Return the [X, Y] coordinate for the center point of the cell that contains the specified text.  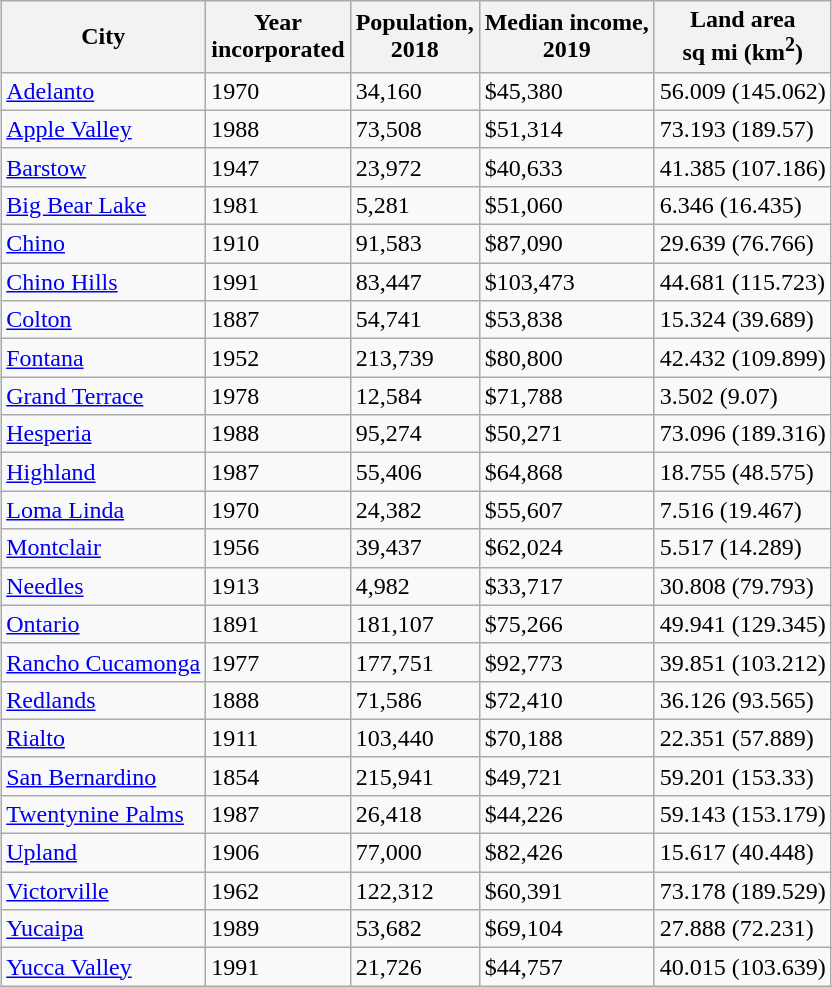
Barstow [104, 167]
23,972 [414, 167]
22.351 (57.889) [742, 738]
$40,633 [566, 167]
Chino Hills [104, 282]
$82,426 [566, 853]
1913 [278, 586]
Upland [104, 853]
Yucca Valley [104, 967]
83,447 [414, 282]
Loma Linda [104, 510]
Yucaipa [104, 929]
5,281 [414, 205]
122,312 [414, 891]
7.516 (19.467) [742, 510]
1989 [278, 929]
1977 [278, 662]
San Bernardino [104, 776]
5.517 (14.289) [742, 548]
Big Bear Lake [104, 205]
15.324 (39.689) [742, 320]
$33,717 [566, 586]
Hesperia [104, 434]
Grand Terrace [104, 396]
1911 [278, 738]
26,418 [414, 814]
103,440 [414, 738]
$70,188 [566, 738]
$71,788 [566, 396]
6.346 (16.435) [742, 205]
Fontana [104, 358]
1956 [278, 548]
1887 [278, 320]
53,682 [414, 929]
$44,757 [566, 967]
1891 [278, 624]
42.432 (109.899) [742, 358]
$103,473 [566, 282]
44.681 (115.723) [742, 282]
40.015 (103.639) [742, 967]
73.178 (189.529) [742, 891]
54,741 [414, 320]
$69,104 [566, 929]
1978 [278, 396]
1854 [278, 776]
City [104, 37]
Population,2018 [414, 37]
$50,271 [566, 434]
41.385 (107.186) [742, 167]
Highland [104, 472]
71,586 [414, 700]
Redlands [104, 700]
34,160 [414, 91]
$55,607 [566, 510]
$51,314 [566, 129]
$53,838 [566, 320]
$60,391 [566, 891]
Rancho Cucamonga [104, 662]
1952 [278, 358]
73.096 (189.316) [742, 434]
95,274 [414, 434]
Year incorporated [278, 37]
Rialto [104, 738]
$87,090 [566, 244]
3.502 (9.07) [742, 396]
55,406 [414, 472]
$72,410 [566, 700]
Adelanto [104, 91]
Needles [104, 586]
27.888 (72.231) [742, 929]
59.143 (153.179) [742, 814]
Montclair [104, 548]
213,739 [414, 358]
$92,773 [566, 662]
21,726 [414, 967]
177,751 [414, 662]
4,982 [414, 586]
215,941 [414, 776]
Ontario [104, 624]
29.639 (76.766) [742, 244]
30.808 (79.793) [742, 586]
1947 [278, 167]
$75,266 [566, 624]
Twentynine Palms [104, 814]
18.755 (48.575) [742, 472]
$49,721 [566, 776]
1910 [278, 244]
Colton [104, 320]
49.941 (129.345) [742, 624]
91,583 [414, 244]
73,508 [414, 129]
Median income,2019 [566, 37]
$62,024 [566, 548]
24,382 [414, 510]
39.851 (103.212) [742, 662]
Victorville [104, 891]
1906 [278, 853]
15.617 (40.448) [742, 853]
Chino [104, 244]
Apple Valley [104, 129]
181,107 [414, 624]
36.126 (93.565) [742, 700]
$45,380 [566, 91]
1962 [278, 891]
77,000 [414, 853]
$51,060 [566, 205]
$80,800 [566, 358]
56.009 (145.062) [742, 91]
73.193 (189.57) [742, 129]
Land areasq mi (km2) [742, 37]
12,584 [414, 396]
39,437 [414, 548]
1888 [278, 700]
$44,226 [566, 814]
59.201 (153.33) [742, 776]
$64,868 [566, 472]
1981 [278, 205]
